Output the (x, y) coordinate of the center of the cell containing the given text.  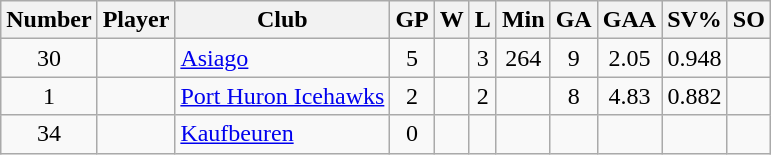
W (452, 20)
L (482, 20)
GA (574, 20)
GP (412, 20)
1 (49, 96)
Club (282, 20)
0 (412, 134)
2.05 (629, 58)
9 (574, 58)
GAA (629, 20)
30 (49, 58)
Player (136, 20)
Min (523, 20)
Port Huron Icehawks (282, 96)
SO (748, 20)
Kaufbeuren (282, 134)
Number (49, 20)
Asiago (282, 58)
264 (523, 58)
3 (482, 58)
SV% (695, 20)
5 (412, 58)
0.948 (695, 58)
34 (49, 134)
4.83 (629, 96)
0.882 (695, 96)
8 (574, 96)
